Return the [X, Y] coordinate for the center point of the cell that contains the specified text.  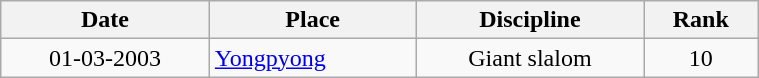
10 [701, 58]
Place [312, 20]
Rank [701, 20]
Giant slalom [530, 58]
Discipline [530, 20]
01-03-2003 [106, 58]
Yongpyong [312, 58]
Date [106, 20]
